Capture the cell that displays the provided text and extract its [x, y] central coordinate. 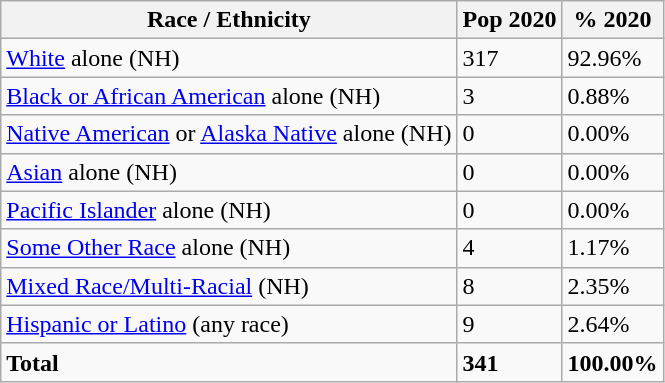
% 2020 [612, 20]
Pacific Islander alone (NH) [229, 210]
Asian alone (NH) [229, 172]
2.35% [612, 286]
100.00% [612, 362]
341 [510, 362]
Hispanic or Latino (any race) [229, 324]
Pop 2020 [510, 20]
2.64% [612, 324]
1.17% [612, 248]
Some Other Race alone (NH) [229, 248]
Black or African American alone (NH) [229, 96]
White alone (NH) [229, 58]
Mixed Race/Multi-Racial (NH) [229, 286]
8 [510, 286]
92.96% [612, 58]
4 [510, 248]
9 [510, 324]
Native American or Alaska Native alone (NH) [229, 134]
3 [510, 96]
Total [229, 362]
0.88% [612, 96]
Race / Ethnicity [229, 20]
317 [510, 58]
